Extract the [X, Y] coordinate from the center of the cell holding the provided text.  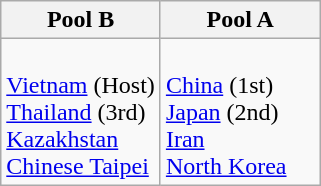
Vietnam (Host) Thailand (3rd) Kazakhstan Chinese Taipei [81, 112]
Pool B [81, 20]
China (1st) Japan (2nd) Iran North Korea [240, 112]
Pool A [240, 20]
